Scan for the cell matching the given text and deliver its [X, Y] coordinate at center. 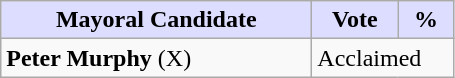
Peter Murphy (X) [156, 58]
Mayoral Candidate [156, 20]
Acclaimed [383, 58]
Vote [355, 20]
% [426, 20]
